Identify which cell holds the provided text, then report its [X, Y] central coordinate. 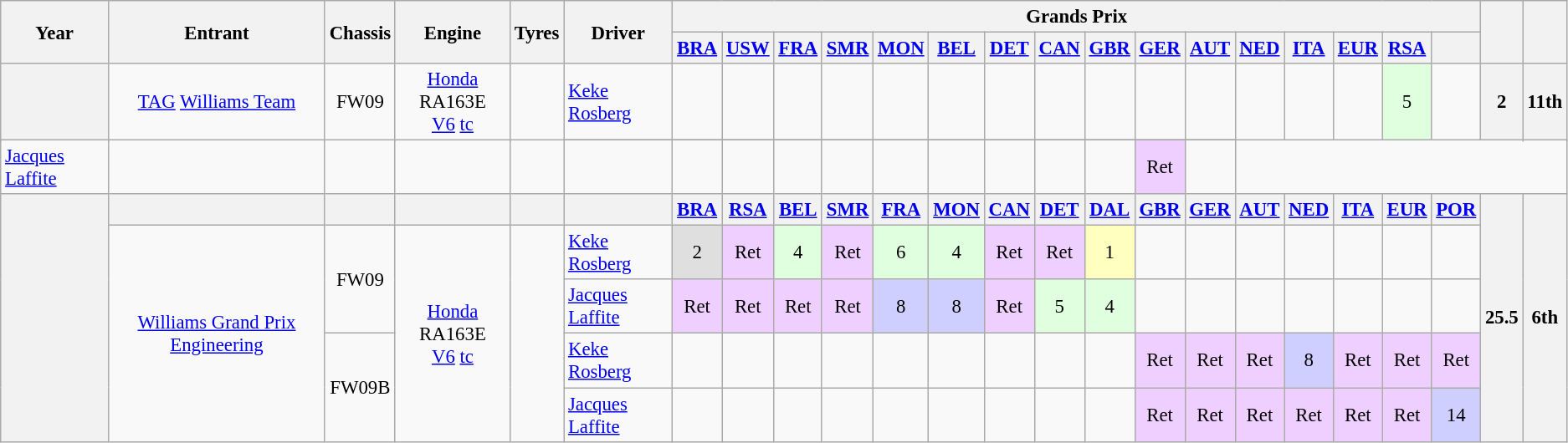
USW [748, 48]
Entrant [218, 32]
TAG Williams Team [218, 102]
POR [1456, 210]
DAL [1109, 210]
14 [1456, 415]
11th [1545, 102]
Grands Prix [1077, 17]
Engine [452, 32]
Tyres [536, 32]
Chassis [360, 32]
1 [1109, 252]
6 [901, 252]
Williams Grand Prix Engineering [218, 334]
25.5 [1502, 318]
FW09B [360, 388]
6th [1545, 318]
Year [55, 32]
Driver [618, 32]
